Determine the [x, y] coordinate at the center of the cell enclosing the given text.  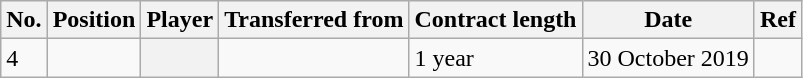
1 year [496, 58]
4 [24, 58]
Position [94, 20]
Contract length [496, 20]
No. [24, 20]
Player [180, 20]
Date [668, 20]
Transferred from [314, 20]
Ref [778, 20]
30 October 2019 [668, 58]
